For the text-containing cell, return its midpoint in [X, Y] coordinate format. 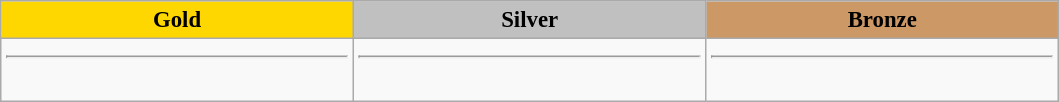
Silver [530, 20]
Bronze [882, 20]
Gold [178, 20]
